For the text-containing cell, return its midpoint in (x, y) coordinate format. 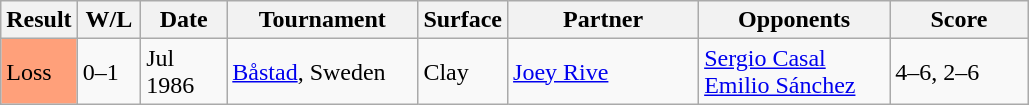
Surface (463, 20)
W/L (109, 20)
Tournament (322, 20)
Result (39, 20)
Score (960, 20)
Clay (463, 72)
0–1 (109, 72)
Joey Rive (604, 72)
Date (184, 20)
Opponents (794, 20)
4–6, 2–6 (960, 72)
Sergio Casal Emilio Sánchez (794, 72)
Partner (604, 20)
Båstad, Sweden (322, 72)
Loss (39, 72)
Jul 1986 (184, 72)
